Pinpoint the cell where the given text exists, returning its (x, y) midpoint coordinate. 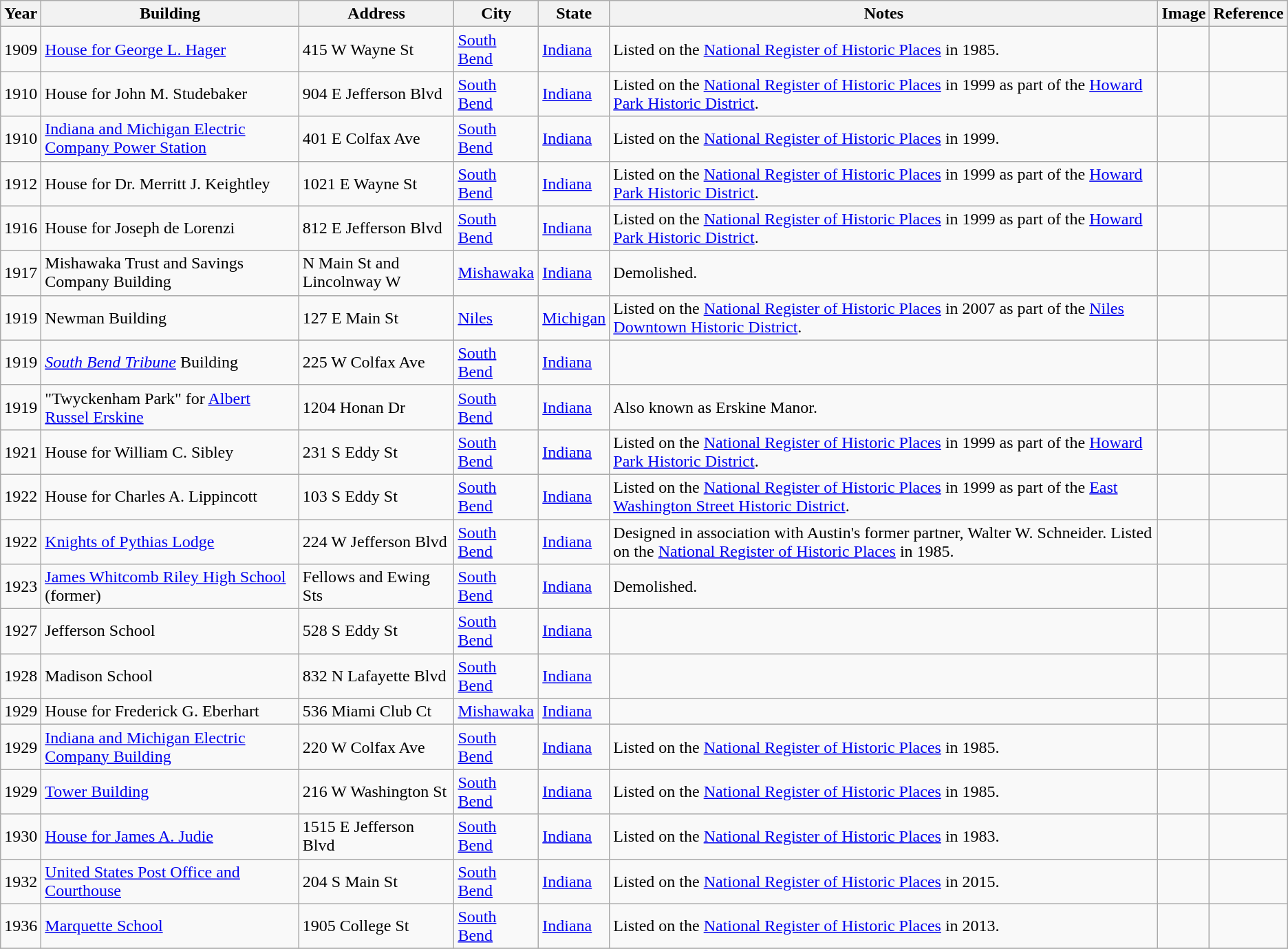
United States Post Office and Courthouse (170, 881)
904 E Jefferson Blvd (376, 94)
House for Joseph de Lorenzi (170, 228)
1923 (21, 586)
House for John M. Studebaker (170, 94)
127 E Main St (376, 318)
State (574, 14)
Listed on the National Register of Historic Places in 1983. (883, 837)
Listed on the National Register of Historic Places in 1999 as part of the East Washington Street Historic District. (883, 497)
Listed on the National Register of Historic Places in 2007 as part of the Niles Downtown Historic District. (883, 318)
401 E Colfax Ave (376, 139)
House for William C. Sibley (170, 451)
1021 E Wayne St (376, 183)
Indiana and Michigan Electric Company Building (170, 747)
812 E Jefferson Blvd (376, 228)
1936 (21, 926)
House for George L. Hager (170, 50)
Indiana and Michigan Electric Company Power Station (170, 139)
1928 (21, 676)
1930 (21, 837)
1905 College St (376, 926)
832 N Lafayette Blvd (376, 676)
216 W Washington St (376, 791)
Image (1183, 14)
Michigan (574, 318)
Niles (497, 318)
House for Dr. Merritt J. Keightley (170, 183)
N Main St and Lincolnway W (376, 273)
Tower Building (170, 791)
220 W Colfax Ave (376, 747)
Reference (1248, 14)
225 W Colfax Ave (376, 362)
Year (21, 14)
House for Charles A. Lippincott (170, 497)
Madison School (170, 676)
1912 (21, 183)
House for James A. Judie (170, 837)
Notes (883, 14)
Listed on the National Register of Historic Places in 2013. (883, 926)
1515 E Jefferson Blvd (376, 837)
204 S Main St (376, 881)
Jefferson School (170, 632)
Mishawaka Trust and Savings Company Building (170, 273)
Listed on the National Register of Historic Places in 2015. (883, 881)
"Twyckenham Park" for Albert Russel Erskine (170, 407)
Address (376, 14)
231 S Eddy St (376, 451)
South Bend Tribune Building (170, 362)
415 W Wayne St (376, 50)
Knights of Pythias Lodge (170, 541)
City (497, 14)
103 S Eddy St (376, 497)
1917 (21, 273)
Building (170, 14)
House for Frederick G. Eberhart (170, 712)
Listed on the National Register of Historic Places in 1999. (883, 139)
536 Miami Club Ct (376, 712)
1909 (21, 50)
1932 (21, 881)
Marquette School (170, 926)
Also known as Erskine Manor. (883, 407)
528 S Eddy St (376, 632)
James Whitcomb Riley High School (former) (170, 586)
1204 Honan Dr (376, 407)
Fellows and Ewing Sts (376, 586)
1927 (21, 632)
Newman Building (170, 318)
Designed in association with Austin's former partner, Walter W. Schneider. Listed on the National Register of Historic Places in 1985. (883, 541)
1916 (21, 228)
1921 (21, 451)
224 W Jefferson Blvd (376, 541)
